Provide the (x, y) coordinate of the cell's center where the given text is located.  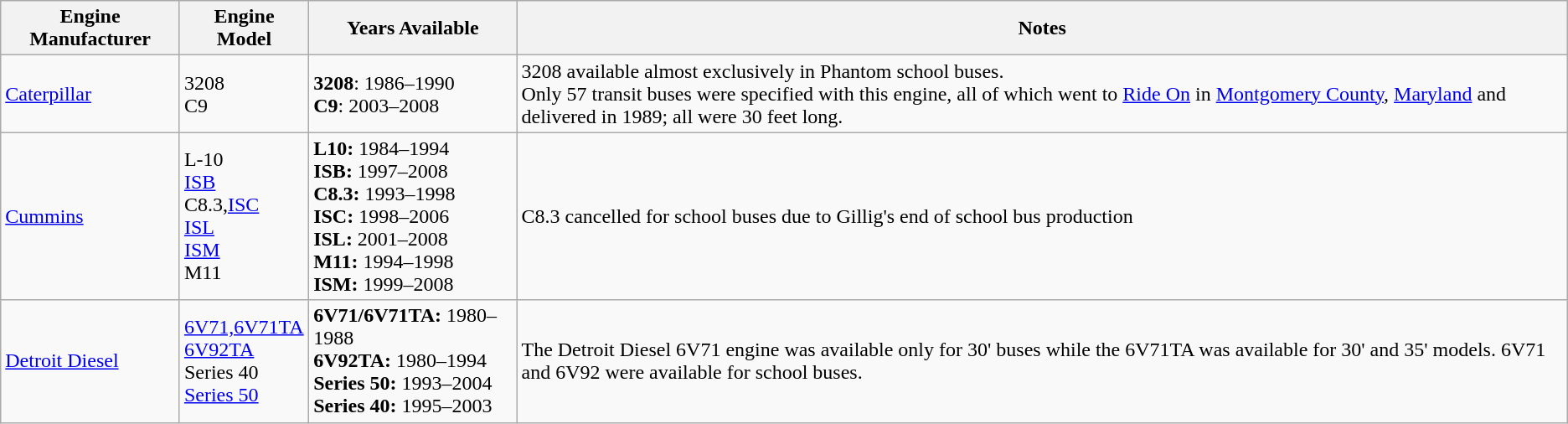
Engine Manufacturer (90, 28)
6V71,6V71TA6V92TASeries 40Series 50 (244, 361)
Notes (1042, 28)
3208C9 (244, 94)
L-10ISBC8.3,ISCISLISM M11 (244, 216)
Years Available (413, 28)
Cummins (90, 216)
6V71/6V71TA: 1980–19886V92TA: 1980–1994Series 50: 1993–2004Series 40: 1995–2003 (413, 361)
L10: 1984–1994ISB: 1997–2008C8.3: 1993–1998ISC: 1998–2006ISL: 2001–2008M11: 1994–1998ISM: 1999–2008 (413, 216)
Detroit Diesel (90, 361)
Engine Model (244, 28)
C8.3 cancelled for school buses due to Gillig's end of school bus production (1042, 216)
Caterpillar (90, 94)
3208: 1986–1990C9: 2003–2008 (413, 94)
